Locate the cell with the specified text and output its [X, Y] center coordinate. 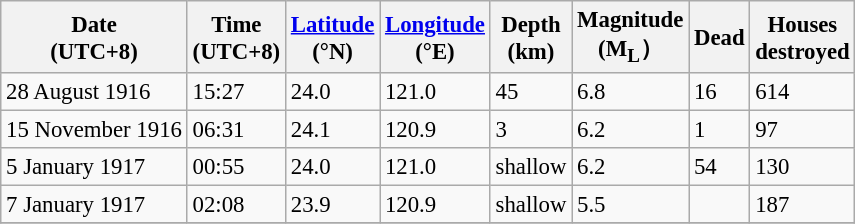
5 January 1917 [94, 167]
16 [720, 92]
Time(UTC+8) [236, 37]
3 [530, 130]
Longitude(°E) [436, 37]
Latitude(°N) [332, 37]
130 [802, 167]
02:08 [236, 205]
00:55 [236, 167]
Dead [720, 37]
7 January 1917 [94, 205]
Magnitude(ML） [630, 37]
15 November 1916 [94, 130]
06:31 [236, 130]
15:27 [236, 92]
187 [802, 205]
28 August 1916 [94, 92]
6.8 [630, 92]
24.1 [332, 130]
Date(UTC+8) [94, 37]
54 [720, 167]
614 [802, 92]
45 [530, 92]
Housesdestroyed [802, 37]
97 [802, 130]
23.9 [332, 205]
1 [720, 130]
5.5 [630, 205]
Depth(km) [530, 37]
